Identify which cell holds the provided text, then report its (X, Y) central coordinate. 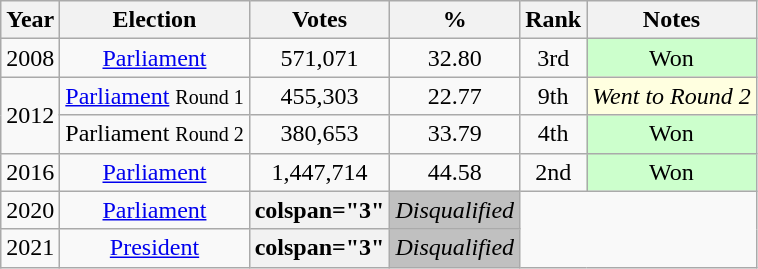
% (455, 20)
Notes (672, 20)
2nd (554, 172)
2020 (30, 210)
32.80 (455, 58)
1,447,714 (320, 172)
President (154, 248)
571,071 (320, 58)
Votes (320, 20)
455,303 (320, 96)
Parliament Round 1 (154, 96)
2012 (30, 115)
33.79 (455, 134)
380,653 (320, 134)
2021 (30, 248)
9th (554, 96)
Parliament Round 2 (154, 134)
2016 (30, 172)
Went to Round 2 (672, 96)
22.77 (455, 96)
2008 (30, 58)
44.58 (455, 172)
Election (154, 20)
Rank (554, 20)
3rd (554, 58)
Year (30, 20)
4th (554, 134)
